From the cell containing the given text, extract its center point as (X, Y) coordinate. 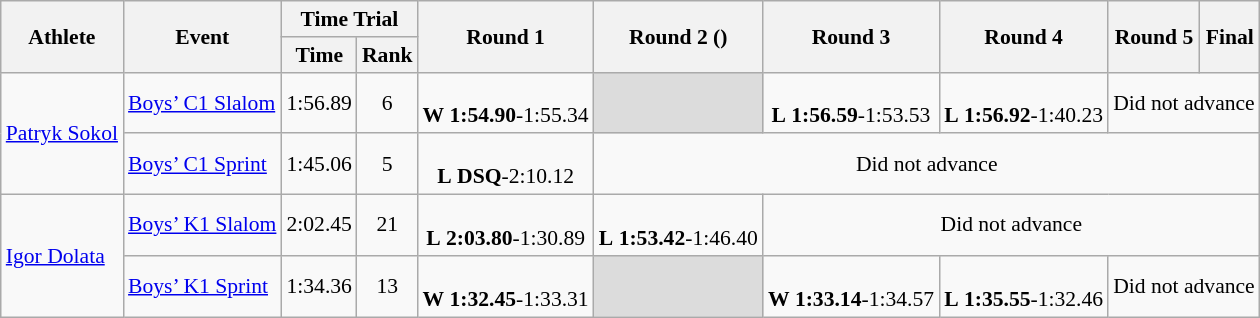
1:45.06 (318, 164)
L 1:53.42-1:46.40 (678, 226)
L 1:56.59-1:53.53 (851, 102)
L DSQ-2:10.12 (505, 164)
13 (388, 286)
W 1:33.14-1:34.57 (851, 286)
L 1:56.92-1:40.23 (1024, 102)
Boys’ C1 Slalom (202, 102)
Time (318, 55)
Patryk Sokol (62, 133)
Final (1230, 36)
21 (388, 226)
Time Trial (349, 19)
2:02.45 (318, 226)
6 (388, 102)
Athlete (62, 36)
Igor Dolata (62, 256)
1:34.36 (318, 286)
L 2:03.80-1:30.89 (505, 226)
Round 1 (505, 36)
Boys’ K1 Slalom (202, 226)
L 1:35.55-1:32.46 (1024, 286)
W 1:32.45-1:33.31 (505, 286)
Boys’ C1 Sprint (202, 164)
Round 5 (1154, 36)
Rank (388, 55)
5 (388, 164)
Round 2 () (678, 36)
Event (202, 36)
1:56.89 (318, 102)
W 1:54.90-1:55.34 (505, 102)
Boys’ K1 Sprint (202, 286)
Round 4 (1024, 36)
Round 3 (851, 36)
